Output the [x, y] coordinate of the center of the cell containing the given text.  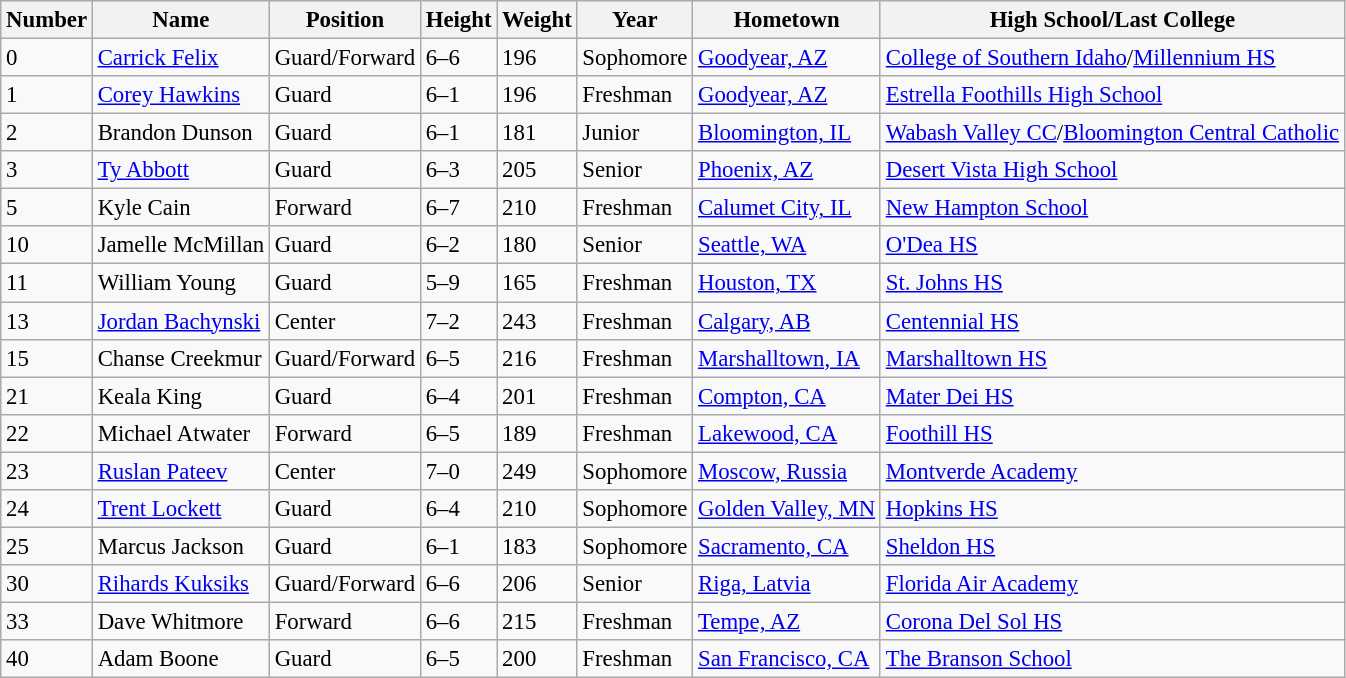
243 [537, 321]
Chanse Creekmur [180, 358]
40 [47, 659]
Weight [537, 20]
Centennial HS [1112, 321]
Junior [635, 133]
Michael Atwater [180, 433]
10 [47, 245]
Houston, TX [787, 283]
William Young [180, 283]
5–9 [458, 283]
Montverde Academy [1112, 471]
O'Dea HS [1112, 245]
Brandon Dunson [180, 133]
183 [537, 546]
165 [537, 283]
13 [47, 321]
6–7 [458, 208]
Corey Hawkins [180, 95]
Ty Abbott [180, 170]
Marshalltown, IA [787, 358]
249 [537, 471]
Estrella Foothills High School [1112, 95]
Dave Whitmore [180, 621]
Year [635, 20]
1 [47, 95]
23 [47, 471]
The Branson School [1112, 659]
St. Johns HS [1112, 283]
Calumet City, IL [787, 208]
Hopkins HS [1112, 509]
Trent Lockett [180, 509]
200 [537, 659]
Ruslan Pateev [180, 471]
Lakewood, CA [787, 433]
Mater Dei HS [1112, 396]
30 [47, 584]
206 [537, 584]
New Hampton School [1112, 208]
San Francisco, CA [787, 659]
Calgary, AB [787, 321]
6–2 [458, 245]
0 [47, 58]
24 [47, 509]
25 [47, 546]
Marcus Jackson [180, 546]
Jordan Bachynski [180, 321]
Sacramento, CA [787, 546]
180 [537, 245]
Seattle, WA [787, 245]
181 [537, 133]
216 [537, 358]
Sheldon HS [1112, 546]
6–3 [458, 170]
Desert Vista High School [1112, 170]
Keala King [180, 396]
Phoenix, AZ [787, 170]
Riga, Latvia [787, 584]
High School/Last College [1112, 20]
Hometown [787, 20]
Tempe, AZ [787, 621]
Corona Del Sol HS [1112, 621]
Rihards Kuksiks [180, 584]
Adam Boone [180, 659]
Bloomington, IL [787, 133]
Name [180, 20]
215 [537, 621]
3 [47, 170]
Moscow, Russia [787, 471]
Carrick Felix [180, 58]
21 [47, 396]
205 [537, 170]
Height [458, 20]
Florida Air Academy [1112, 584]
22 [47, 433]
Position [344, 20]
Jamelle McMillan [180, 245]
189 [537, 433]
Number [47, 20]
Golden Valley, MN [787, 509]
33 [47, 621]
15 [47, 358]
College of Southern Idaho/Millennium HS [1112, 58]
11 [47, 283]
Foothill HS [1112, 433]
Compton, CA [787, 396]
Marshalltown HS [1112, 358]
Kyle Cain [180, 208]
2 [47, 133]
7–0 [458, 471]
Wabash Valley CC/Bloomington Central Catholic [1112, 133]
5 [47, 208]
201 [537, 396]
7–2 [458, 321]
